Provide the [x, y] coordinate of the cell's center where the given text is located.  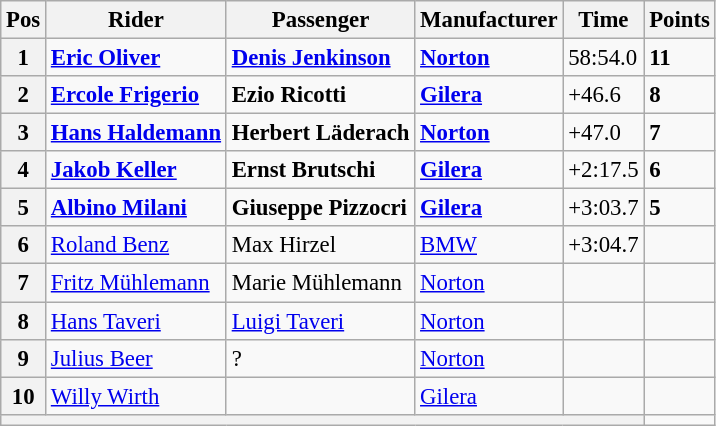
10 [24, 396]
Julius Beer [136, 358]
Luigi Taveri [320, 321]
9 [24, 358]
Giuseppe Pizzocri [320, 208]
Manufacturer [489, 20]
Passenger [320, 20]
+3:03.7 [604, 208]
Pos [24, 20]
Ercole Frigerio [136, 95]
Eric Oliver [136, 58]
+2:17.5 [604, 170]
Ernst Brutschi [320, 170]
1 [24, 58]
Roland Benz [136, 245]
Max Hirzel [320, 245]
Points [680, 20]
4 [24, 170]
+47.0 [604, 133]
+46.6 [604, 95]
BMW [489, 245]
Willy Wirth [136, 396]
Time [604, 20]
Herbert Läderach [320, 133]
58:54.0 [604, 58]
Hans Taveri [136, 321]
2 [24, 95]
Fritz Mühlemann [136, 283]
Rider [136, 20]
3 [24, 133]
Denis Jenkinson [320, 58]
+3:04.7 [604, 245]
Jakob Keller [136, 170]
? [320, 358]
Ezio Ricotti [320, 95]
11 [680, 58]
Hans Haldemann [136, 133]
Albino Milani [136, 208]
Marie Mühlemann [320, 283]
